Provide the (x, y) coordinate of the cell's center where the given text is located.  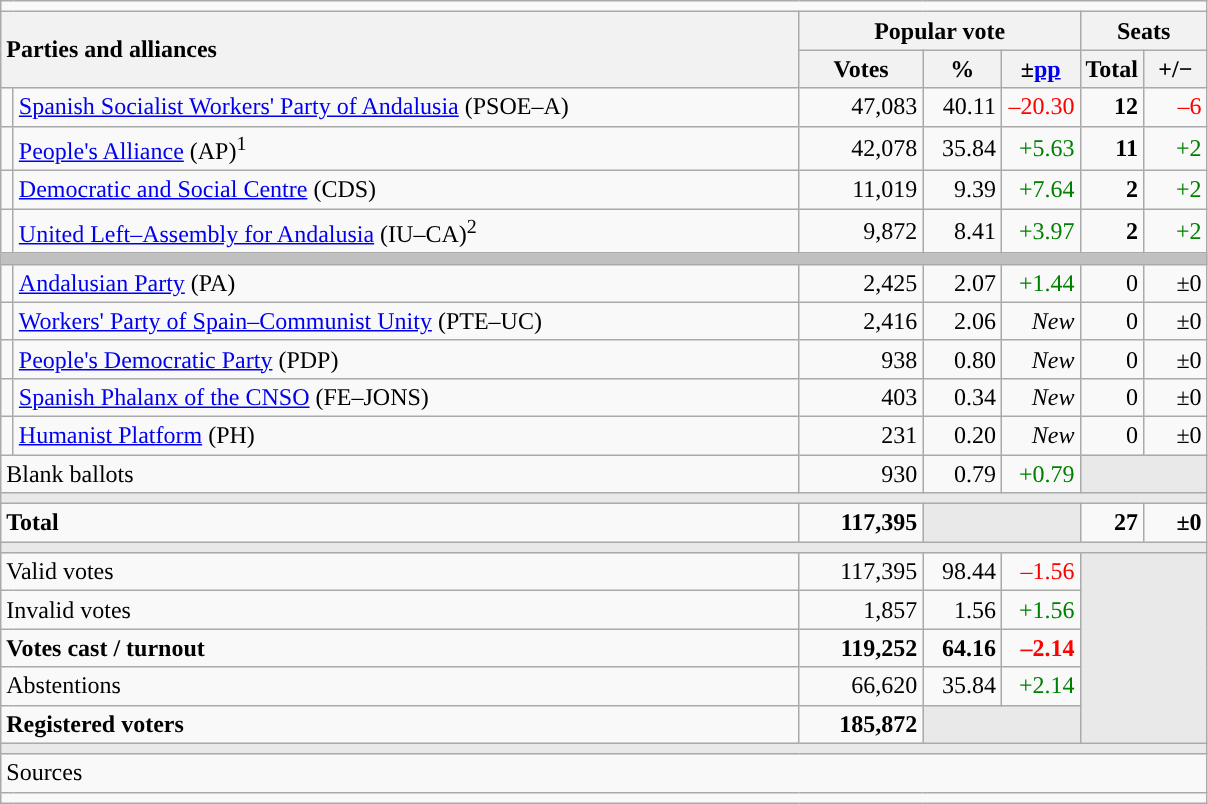
–2.14 (1040, 648)
403 (861, 397)
–20.30 (1040, 107)
Blank ballots (400, 474)
±pp (1040, 69)
2.07 (962, 283)
64.16 (962, 648)
People's Democratic Party (PDP) (406, 359)
0.79 (962, 474)
Popular vote (940, 31)
47,083 (861, 107)
+1.44 (1040, 283)
–6 (1176, 107)
United Left–Assembly for Andalusia (IU–CA)2 (406, 232)
% (962, 69)
231 (861, 435)
Invalid votes (400, 610)
Seats (1144, 31)
938 (861, 359)
Spanish Socialist Workers' Party of Andalusia (PSOE–A) (406, 107)
0.20 (962, 435)
2.06 (962, 321)
Humanist Platform (PH) (406, 435)
98.44 (962, 572)
2,416 (861, 321)
119,252 (861, 648)
+2.14 (1040, 686)
Sources (604, 773)
Andalusian Party (PA) (406, 283)
–1.56 (1040, 572)
Votes cast / turnout (400, 648)
185,872 (861, 724)
Abstentions (400, 686)
Parties and alliances (400, 50)
1,857 (861, 610)
40.11 (962, 107)
9.39 (962, 190)
8.41 (962, 232)
2,425 (861, 283)
Workers' Party of Spain–Communist Unity (PTE–UC) (406, 321)
People's Alliance (AP)1 (406, 148)
Registered voters (400, 724)
Spanish Phalanx of the CNSO (FE–JONS) (406, 397)
+3.97 (1040, 232)
+5.63 (1040, 148)
9,872 (861, 232)
Democratic and Social Centre (CDS) (406, 190)
+0.79 (1040, 474)
Votes (861, 69)
+7.64 (1040, 190)
42,078 (861, 148)
12 (1112, 107)
+1.56 (1040, 610)
66,620 (861, 686)
1.56 (962, 610)
27 (1112, 523)
+/− (1176, 69)
Valid votes (400, 572)
11,019 (861, 190)
11 (1112, 148)
0.80 (962, 359)
930 (861, 474)
0.34 (962, 397)
